Scan for the cell matching the given text and deliver its [X, Y] coordinate at center. 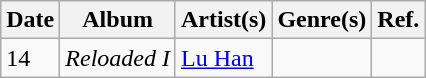
Album [118, 20]
Artist(s) [223, 20]
Reloaded I [118, 58]
Lu Han [223, 58]
Genre(s) [322, 20]
14 [30, 58]
Date [30, 20]
Ref. [398, 20]
